Scan for the cell matching the given text and deliver its [X, Y] coordinate at center. 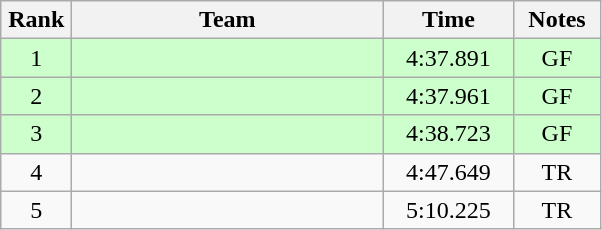
Rank [36, 20]
2 [36, 96]
4:47.649 [448, 172]
Time [448, 20]
5 [36, 210]
4 [36, 172]
1 [36, 58]
4:38.723 [448, 134]
4:37.961 [448, 96]
4:37.891 [448, 58]
Notes [557, 20]
5:10.225 [448, 210]
Team [228, 20]
3 [36, 134]
